Search for the cell housing the specified text and yield its [X, Y] center coordinate. 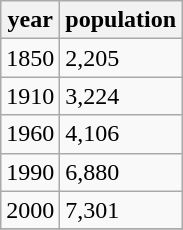
year [30, 20]
2,205 [121, 58]
2000 [30, 210]
3,224 [121, 96]
1850 [30, 58]
1960 [30, 134]
1990 [30, 172]
4,106 [121, 134]
population [121, 20]
7,301 [121, 210]
1910 [30, 96]
6,880 [121, 172]
